Detect which cell encompasses the target text, then output its (x, y) center coordinate. 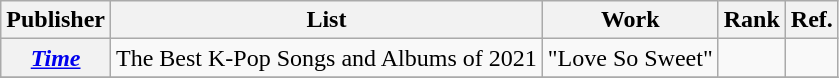
"Love So Sweet" (630, 58)
Ref. (812, 20)
The Best K-Pop Songs and Albums of 2021 (327, 58)
List (327, 20)
Work (630, 20)
Rank (752, 20)
Publisher (56, 20)
Time (56, 58)
